Detect which cell encompasses the target text, then output its (x, y) center coordinate. 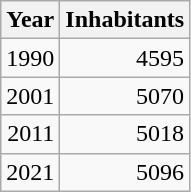
2011 (30, 134)
Inhabitants (125, 20)
5070 (125, 96)
2021 (30, 172)
1990 (30, 58)
Year (30, 20)
5096 (125, 172)
2001 (30, 96)
5018 (125, 134)
4595 (125, 58)
